Identify which cell holds the provided text, then report its [X, Y] central coordinate. 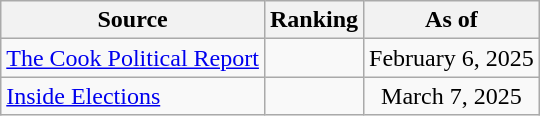
February 6, 2025 [452, 58]
The Cook Political Report [133, 58]
Inside Elections [133, 96]
March 7, 2025 [452, 96]
Ranking [314, 20]
Source [133, 20]
As of [452, 20]
